Return (x, y) of the center of cell containing provided text 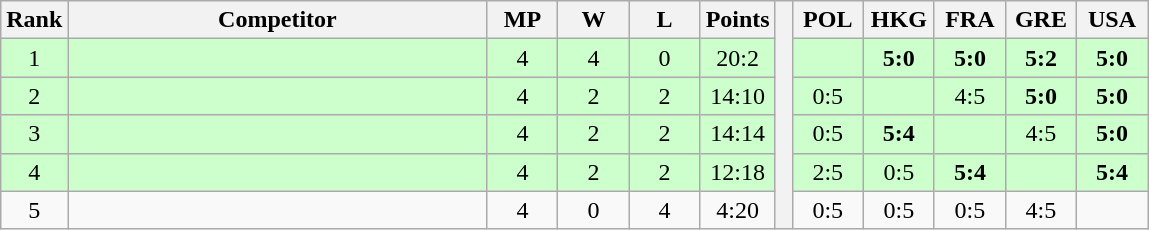
Points (738, 20)
W (594, 20)
14:14 (738, 134)
5 (34, 210)
MP (522, 20)
Competitor (278, 20)
5:2 (1040, 58)
20:2 (738, 58)
FRA (970, 20)
GRE (1040, 20)
12:18 (738, 172)
4:20 (738, 210)
1 (34, 58)
14:10 (738, 96)
POL (828, 20)
USA (1112, 20)
3 (34, 134)
2:5 (828, 172)
L (664, 20)
HKG (898, 20)
Rank (34, 20)
